Output the [x, y] coordinate of the center of the cell containing the given text.  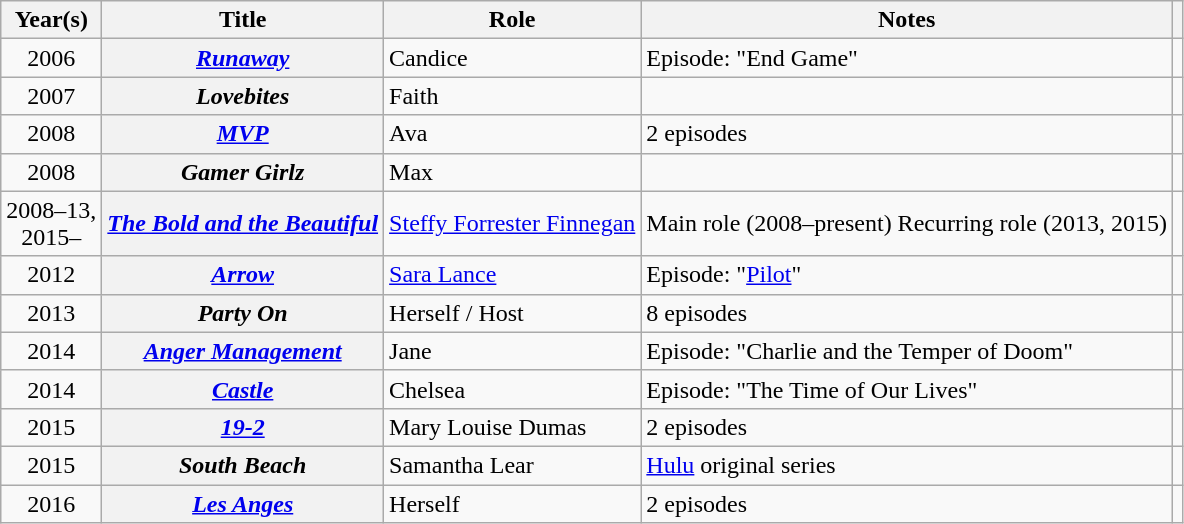
South Beach [243, 465]
Ava [512, 134]
Gamer Girlz [243, 172]
Notes [907, 20]
Chelsea [512, 389]
19-2 [243, 427]
Runaway [243, 58]
Hulu original series [907, 465]
2016 [52, 503]
8 episodes [907, 313]
2012 [52, 275]
Anger Management [243, 351]
2008–13,2015– [52, 224]
Arrow [243, 275]
Les Anges [243, 503]
Main role (2008–present) Recurring role (2013, 2015) [907, 224]
Candice [512, 58]
Herself [512, 503]
Max [512, 172]
Episode: "End Game" [907, 58]
Jane [512, 351]
2007 [52, 96]
2013 [52, 313]
Episode: "Charlie and the Temper of Doom" [907, 351]
Party On [243, 313]
Title [243, 20]
Episode: "The Time of Our Lives" [907, 389]
Steffy Forrester Finnegan [512, 224]
2006 [52, 58]
Lovebites [243, 96]
Year(s) [52, 20]
Role [512, 20]
Sara Lance [512, 275]
Mary Louise Dumas [512, 427]
Samantha Lear [512, 465]
MVP [243, 134]
Faith [512, 96]
Episode: "Pilot" [907, 275]
Herself / Host [512, 313]
The Bold and the Beautiful [243, 224]
Castle [243, 389]
